Return [X, Y] of the center of cell containing provided text 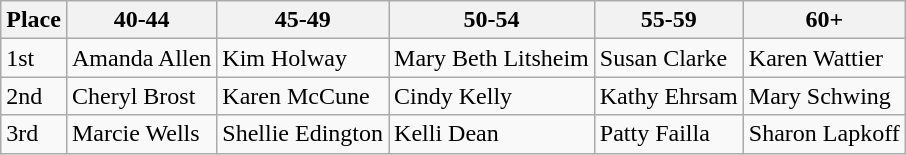
3rd [34, 134]
Shellie Edington [303, 134]
Kelli Dean [492, 134]
60+ [824, 20]
Susan Clarke [668, 58]
Mary Beth Litsheim [492, 58]
Marcie Wells [141, 134]
Kathy Ehrsam [668, 96]
55-59 [668, 20]
Karen Wattier [824, 58]
50-54 [492, 20]
Cheryl Brost [141, 96]
40-44 [141, 20]
Kim Holway [303, 58]
1st [34, 58]
Patty Failla [668, 134]
Amanda Allen [141, 58]
2nd [34, 96]
45-49 [303, 20]
Karen McCune [303, 96]
Place [34, 20]
Mary Schwing [824, 96]
Cindy Kelly [492, 96]
Sharon Lapkoff [824, 134]
